Return [x, y] of the center of cell containing provided text 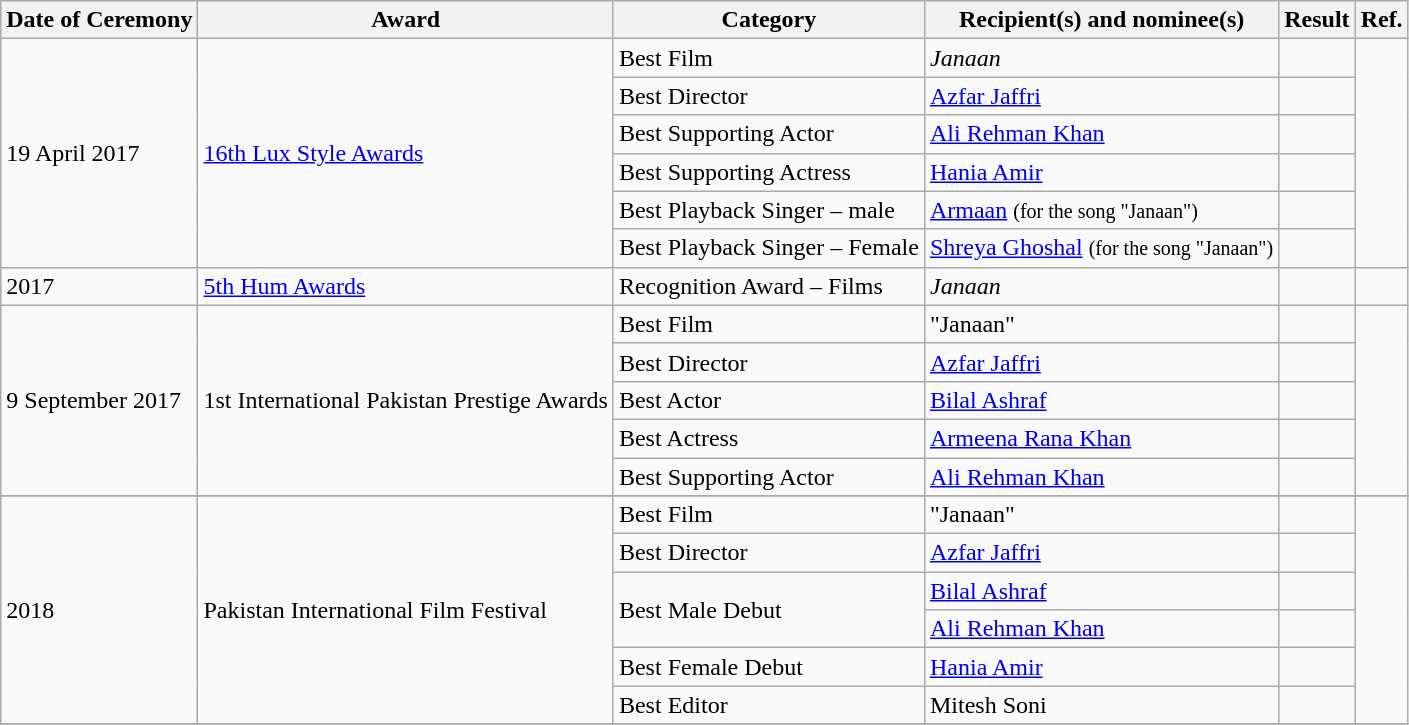
Best Supporting Actress [768, 172]
2018 [100, 610]
1st International Pakistan Prestige Awards [406, 400]
Best Female Debut [768, 667]
16th Lux Style Awards [406, 153]
Armeena Rana Khan [1101, 438]
Best Playback Singer – Female [768, 248]
5th Hum Awards [406, 286]
Result [1317, 20]
Ref. [1382, 20]
Recognition Award – Films [768, 286]
Best Playback Singer – male [768, 210]
Best Editor [768, 705]
Recipient(s) and nominee(s) [1101, 20]
9 September 2017 [100, 400]
Shreya Ghoshal (for the song "Janaan") [1101, 248]
Best Actor [768, 400]
Armaan (for the song "Janaan") [1101, 210]
Best Actress [768, 438]
Pakistan International Film Festival [406, 610]
2017 [100, 286]
Date of Ceremony [100, 20]
Best Male Debut [768, 610]
Mitesh Soni [1101, 705]
Category [768, 20]
Award [406, 20]
19 April 2017 [100, 153]
